Find where the given text appears and provide that cell's center as [x, y] coordinate. 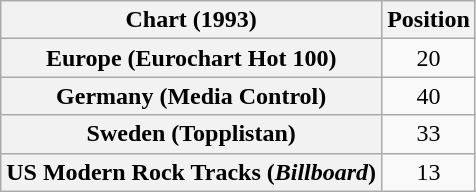
Sweden (Topplistan) [192, 134]
20 [429, 58]
Germany (Media Control) [192, 96]
13 [429, 172]
Position [429, 20]
US Modern Rock Tracks (Billboard) [192, 172]
Chart (1993) [192, 20]
40 [429, 96]
33 [429, 134]
Europe (Eurochart Hot 100) [192, 58]
